From the cell containing the given text, extract its center point as (x, y) coordinate. 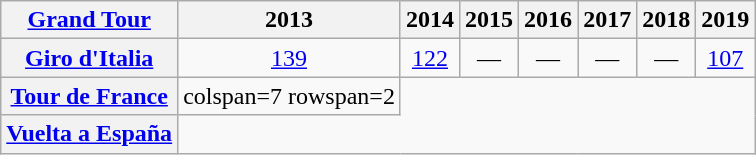
Giro d'Italia (90, 58)
Vuelta a España (90, 134)
2017 (608, 20)
139 (290, 58)
2018 (666, 20)
2013 (290, 20)
2019 (726, 20)
colspan=7 rowspan=2 (290, 96)
122 (430, 58)
2014 (430, 20)
Grand Tour (90, 20)
107 (726, 58)
2016 (548, 20)
Tour de France (90, 96)
2015 (488, 20)
